Output the [X, Y] coordinate of the center of the cell containing the given text.  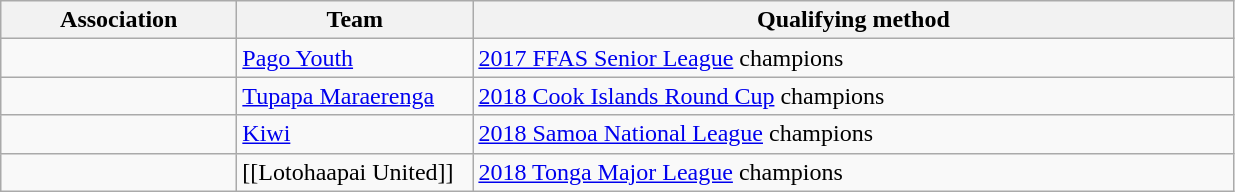
Qualifying method [854, 20]
[[Lotohaapai United]] [355, 172]
Tupapa Maraerenga [355, 96]
Pago Youth [355, 58]
2018 Samoa National League champions [854, 134]
Kiwi [355, 134]
2017 FFAS Senior League champions [854, 58]
Team [355, 20]
Association [119, 20]
2018 Tonga Major League champions [854, 172]
2018 Cook Islands Round Cup champions [854, 96]
